Return (X, Y) of the center of cell containing provided text 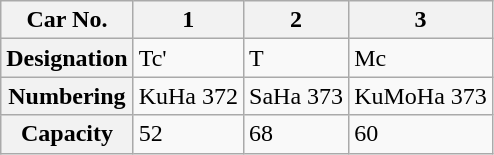
1 (188, 20)
Car No. (67, 20)
3 (421, 20)
Mc (421, 58)
Numbering (67, 96)
KuMoHa 373 (421, 96)
2 (296, 20)
T (296, 58)
68 (296, 134)
Capacity (67, 134)
60 (421, 134)
Tc' (188, 58)
52 (188, 134)
Designation (67, 58)
KuHa 372 (188, 96)
SaHa 373 (296, 96)
